Scan for the cell matching the given text and deliver its (x, y) coordinate at center. 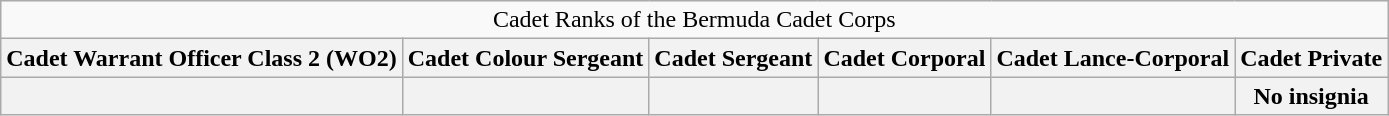
No insignia (1312, 96)
Cadet Ranks of the Bermuda Cadet Corps (694, 20)
Cadet Lance-Corporal (1113, 58)
Cadet Colour Sergeant (526, 58)
Cadet Private (1312, 58)
Cadet Warrant Officer Class 2 (WO2) (202, 58)
Cadet Corporal (904, 58)
Cadet Sergeant (734, 58)
